For the text-containing cell, return its midpoint in (X, Y) coordinate format. 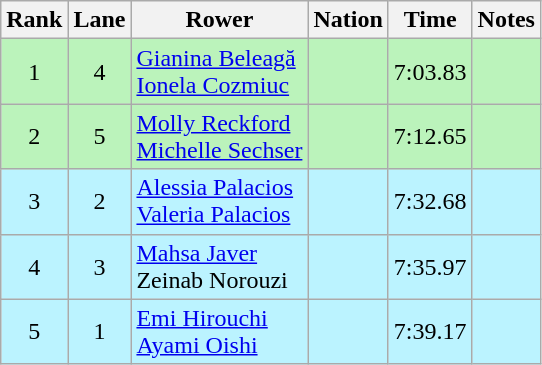
Molly ReckfordMichelle Sechser (220, 136)
7:35.97 (430, 266)
Lane (100, 20)
Rower (220, 20)
Rank (34, 20)
Mahsa JaverZeinab Norouzi (220, 266)
7:32.68 (430, 202)
7:12.65 (430, 136)
7:03.83 (430, 72)
Alessia PalaciosValeria Palacios (220, 202)
7:39.17 (430, 332)
Notes (506, 20)
Time (430, 20)
Nation (348, 20)
Gianina BeleagăIonela Cozmiuc (220, 72)
Emi HirouchiAyami Oishi (220, 332)
